Find where the given text appears and provide that cell's center as (X, Y) coordinate. 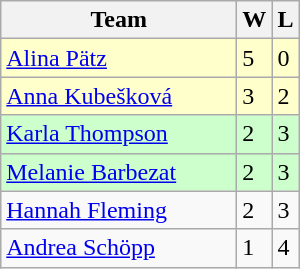
4 (286, 248)
W (254, 20)
Andrea Schöpp (119, 248)
0 (286, 58)
Anna Kubešková (119, 96)
5 (254, 58)
Alina Pätz (119, 58)
L (286, 20)
1 (254, 248)
Hannah Fleming (119, 210)
Karla Thompson (119, 134)
Team (119, 20)
Melanie Barbezat (119, 172)
